Extract the (x, y) coordinate from the center of the cell holding the provided text.  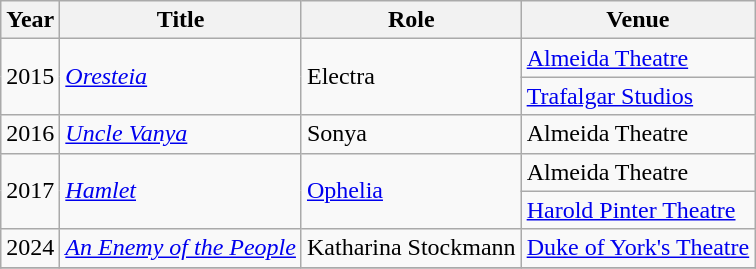
Sonya (411, 134)
Role (411, 20)
Title (181, 20)
Hamlet (181, 191)
Electra (411, 77)
Harold Pinter Theatre (638, 210)
Ophelia (411, 191)
2016 (30, 134)
2024 (30, 248)
2017 (30, 191)
Trafalgar Studios (638, 96)
Uncle Vanya (181, 134)
Duke of York's Theatre (638, 248)
2015 (30, 77)
Oresteia (181, 77)
Year (30, 20)
An Enemy of the People (181, 248)
Venue (638, 20)
Katharina Stockmann (411, 248)
